Scan for the cell matching the given text and deliver its [X, Y] coordinate at center. 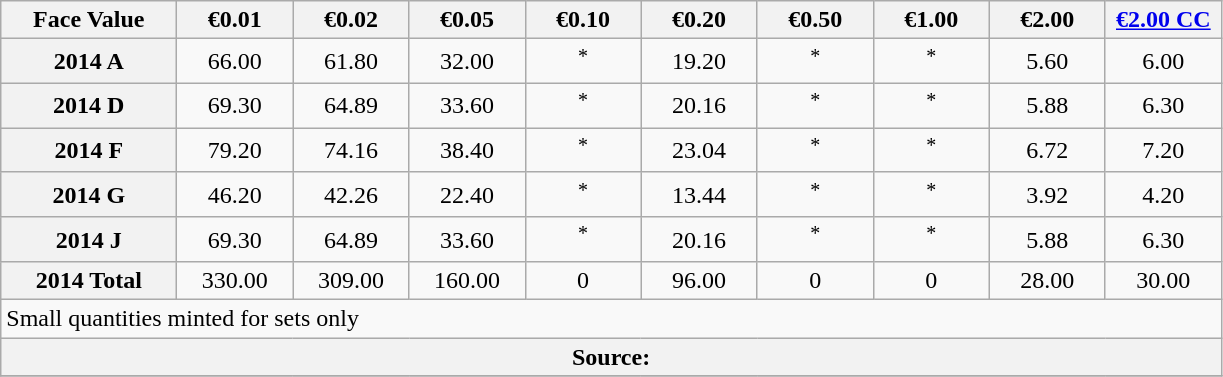
2014 G [89, 194]
€0.50 [815, 20]
€0.02 [351, 20]
5.60 [1047, 62]
30.00 [1163, 281]
2014 D [89, 106]
96.00 [699, 281]
42.26 [351, 194]
13.44 [699, 194]
22.40 [467, 194]
330.00 [235, 281]
38.40 [467, 150]
7.20 [1163, 150]
€0.10 [583, 20]
79.20 [235, 150]
46.20 [235, 194]
2014 A [89, 62]
2014 J [89, 240]
€0.20 [699, 20]
160.00 [467, 281]
€2.00 CC [1163, 20]
61.80 [351, 62]
Face Value [89, 20]
Source: [612, 357]
74.16 [351, 150]
6.00 [1163, 62]
19.20 [699, 62]
Small quantities minted for sets only [612, 319]
€1.00 [931, 20]
309.00 [351, 281]
€2.00 [1047, 20]
32.00 [467, 62]
28.00 [1047, 281]
4.20 [1163, 194]
€0.05 [467, 20]
6.72 [1047, 150]
23.04 [699, 150]
2014 F [89, 150]
66.00 [235, 62]
2014 Total [89, 281]
3.92 [1047, 194]
€0.01 [235, 20]
